From the cell containing the given text, extract its center point as [x, y] coordinate. 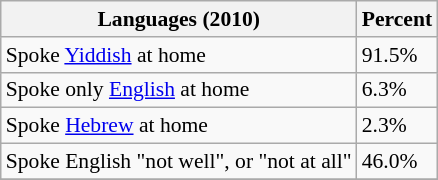
Languages (2010) [179, 19]
Percent [397, 19]
46.0% [397, 162]
Spoke Hebrew at home [179, 126]
6.3% [397, 90]
Spoke English "not well", or "not at all" [179, 162]
Spoke Yiddish at home [179, 55]
91.5% [397, 55]
2.3% [397, 126]
Spoke only English at home [179, 90]
